Search for the cell housing the specified text and yield its [x, y] center coordinate. 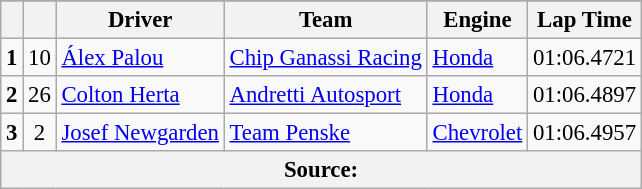
Colton Herta [140, 95]
1 [12, 58]
Álex Palou [140, 58]
Engine [477, 20]
01:06.4897 [585, 95]
Lap Time [585, 20]
Chip Ganassi Racing [326, 58]
Chevrolet [477, 133]
01:06.4721 [585, 58]
26 [40, 95]
01:06.4957 [585, 133]
Team [326, 20]
3 [12, 133]
Josef Newgarden [140, 133]
Andretti Autosport [326, 95]
10 [40, 58]
Driver [140, 20]
Source: [322, 170]
Team Penske [326, 133]
